Detect which cell encompasses the target text, then output its (X, Y) center coordinate. 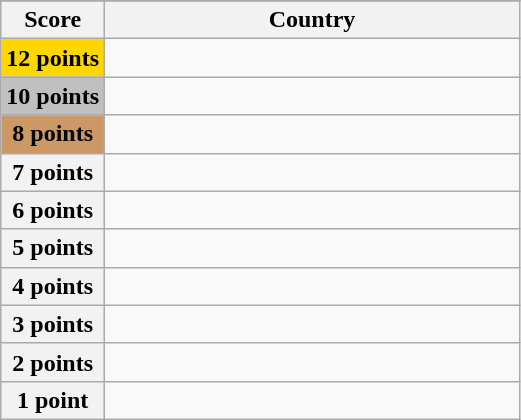
2 points (53, 362)
12 points (53, 58)
4 points (53, 286)
7 points (53, 172)
Country (312, 20)
Score (53, 20)
6 points (53, 210)
3 points (53, 324)
8 points (53, 134)
1 point (53, 400)
10 points (53, 96)
5 points (53, 248)
